Return [x, y] of the center of cell containing provided text 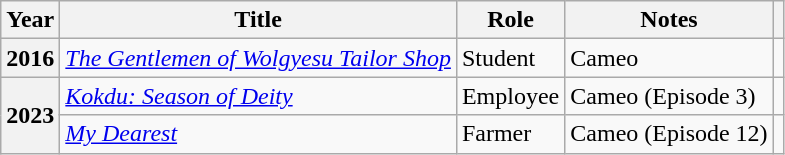
Cameo [669, 58]
The Gentlemen of Wolgyesu Tailor Shop [258, 58]
Cameo (Episode 12) [669, 134]
My Dearest [258, 134]
Employee [510, 96]
Farmer [510, 134]
2016 [30, 58]
Title [258, 20]
Notes [669, 20]
Cameo (Episode 3) [669, 96]
Role [510, 20]
2023 [30, 115]
Kokdu: Season of Deity [258, 96]
Year [30, 20]
Student [510, 58]
